Extract the (X, Y) coordinate from the center of the cell holding the provided text.  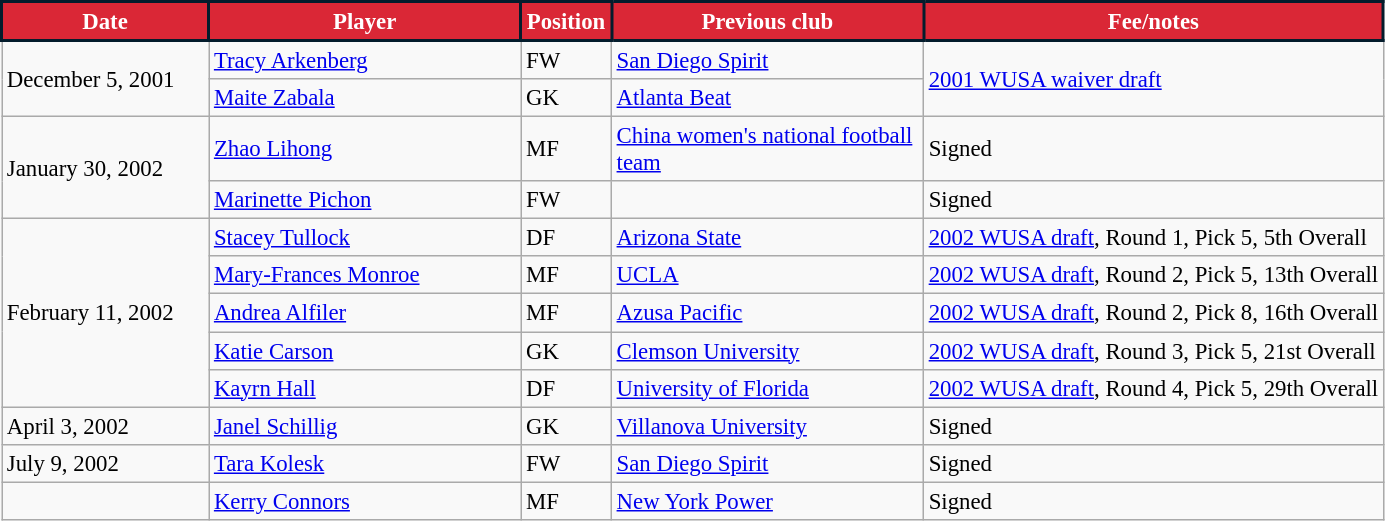
Previous club (767, 22)
China women's national football team (767, 150)
Date (106, 22)
Tara Kolesk (365, 463)
Position (566, 22)
April 3, 2002 (106, 426)
2002 WUSA draft, Round 3, Pick 5, 21st Overall (1153, 351)
Andrea Alfiler (365, 313)
New York Power (767, 501)
July 9, 2002 (106, 463)
2002 WUSA draft, Round 4, Pick 5, 29th Overall (1153, 388)
Maite Zabala (365, 98)
February 11, 2002 (106, 313)
2002 WUSA draft, Round 2, Pick 5, 13th Overall (1153, 275)
Player (365, 22)
Janel Schillig (365, 426)
Stacey Tullock (365, 238)
Kayrn Hall (365, 388)
January 30, 2002 (106, 168)
Clemson University (767, 351)
Mary-Frances Monroe (365, 275)
December 5, 2001 (106, 79)
2002 WUSA draft, Round 2, Pick 8, 16th Overall (1153, 313)
Villanova University (767, 426)
Arizona State (767, 238)
University of Florida (767, 388)
Tracy Arkenberg (365, 60)
Katie Carson (365, 351)
2001 WUSA waiver draft (1153, 79)
2002 WUSA draft, Round 1, Pick 5, 5th Overall (1153, 238)
Kerry Connors (365, 501)
Zhao Lihong (365, 150)
Marinette Pichon (365, 200)
Atlanta Beat (767, 98)
Fee/notes (1153, 22)
UCLA (767, 275)
Azusa Pacific (767, 313)
